Search for the cell housing the specified text and yield its (X, Y) center coordinate. 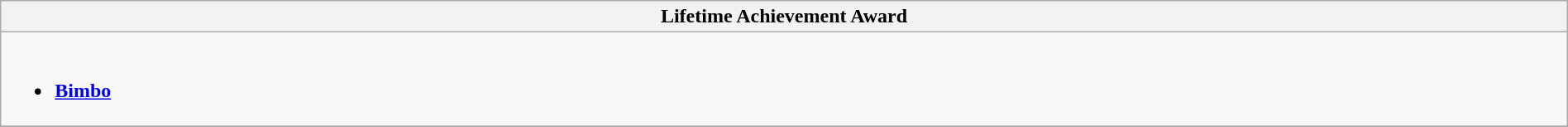
Lifetime Achievement Award (784, 17)
Bimbo (784, 80)
